For the text-containing cell, return its midpoint in [X, Y] coordinate format. 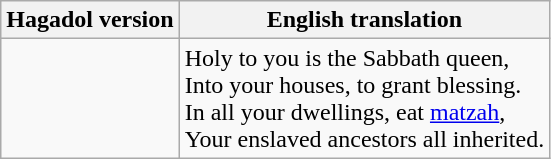
Holy to you is the Sabbath queen,Into your houses, to grant blessing.In all your dwellings, eat matzah,Your enslaved ancestors all inherited. [364, 98]
Hagadol version [90, 20]
English translation [364, 20]
